Return the (x, y) coordinate for the center point of the cell that contains the specified text.  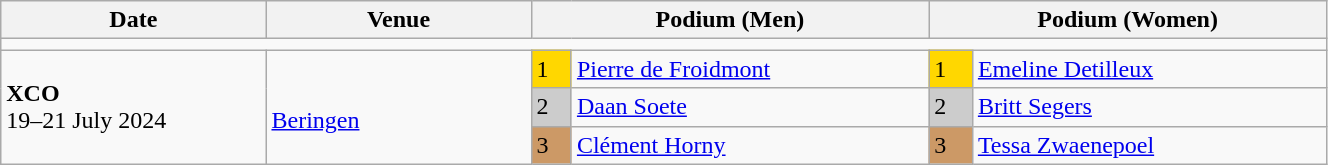
Beringen (398, 107)
Emeline Detilleux (1149, 69)
Podium (Women) (1128, 20)
Venue (398, 20)
Daan Soete (750, 107)
Clément Horny (750, 145)
Tessa Zwaenepoel (1149, 145)
XCO 19–21 July 2024 (134, 107)
Britt Segers (1149, 107)
Pierre de Froidmont (750, 69)
Podium (Men) (730, 20)
Date (134, 20)
